Locate the cell with the specified text and output its (x, y) center coordinate. 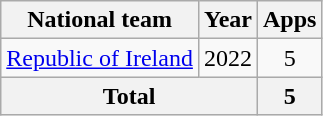
Total (130, 96)
Apps (289, 20)
Year (228, 20)
National team (100, 20)
2022 (228, 58)
Republic of Ireland (100, 58)
